Identify which cell holds the provided text, then report its [x, y] central coordinate. 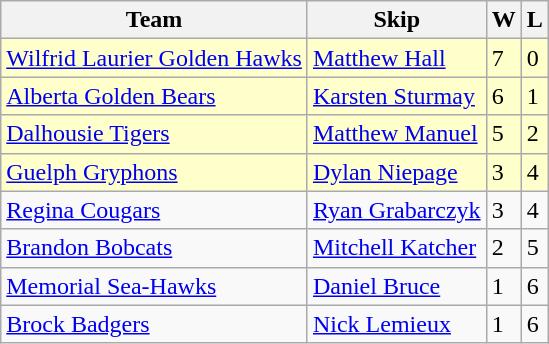
Mitchell Katcher [396, 248]
Skip [396, 20]
Ryan Grabarczyk [396, 210]
Brock Badgers [154, 324]
0 [534, 58]
Team [154, 20]
Karsten Sturmay [396, 96]
Regina Cougars [154, 210]
L [534, 20]
Alberta Golden Bears [154, 96]
Dylan Niepage [396, 172]
7 [504, 58]
W [504, 20]
Nick Lemieux [396, 324]
Matthew Manuel [396, 134]
Matthew Hall [396, 58]
Memorial Sea-Hawks [154, 286]
Daniel Bruce [396, 286]
Wilfrid Laurier Golden Hawks [154, 58]
Guelph Gryphons [154, 172]
Dalhousie Tigers [154, 134]
Brandon Bobcats [154, 248]
